Identify which cell holds the provided text, then report its [X, Y] central coordinate. 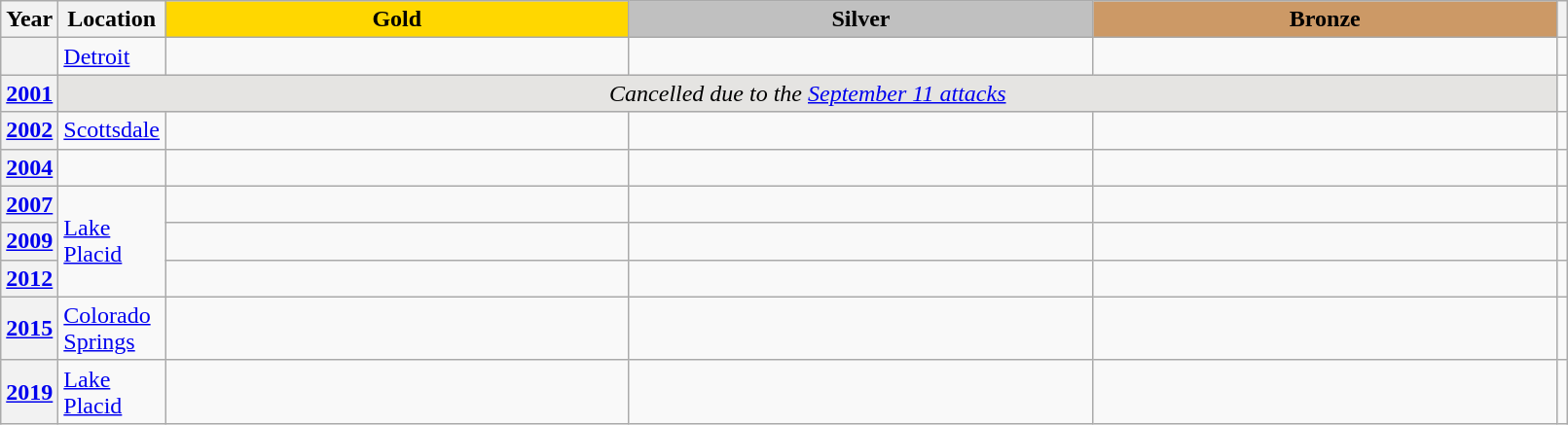
Location [112, 19]
Colorado Springs [112, 329]
2015 [29, 329]
2012 [29, 278]
2001 [29, 93]
Cancelled due to the September 11 attacks [808, 93]
2019 [29, 391]
2007 [29, 204]
Bronze [1326, 19]
2002 [29, 130]
Detroit [112, 56]
2004 [29, 167]
Scottsdale [112, 130]
2009 [29, 241]
Year [29, 19]
Gold [397, 19]
Silver [860, 19]
